Return (x, y) of the center of cell containing provided text 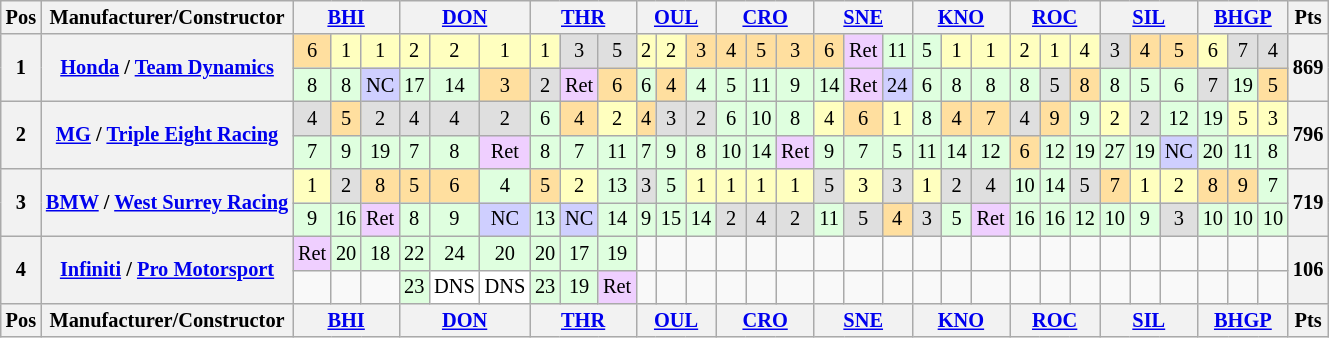
27 (1115, 152)
869 (1308, 68)
796 (1308, 134)
18 (380, 253)
MG / Triple Eight Racing (167, 134)
BMW / West Surrey Racing (167, 202)
Honda / Team Dynamics (167, 68)
Infiniti / Pro Motorsport (167, 270)
719 (1308, 202)
15 (671, 219)
22 (414, 253)
106 (1308, 270)
